Determine the [X, Y] coordinate at the center of the cell enclosing the given text.  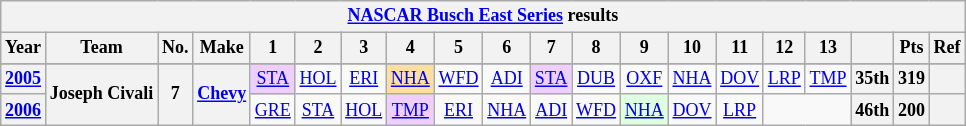
12 [784, 48]
4 [411, 48]
NASCAR Busch East Series results [483, 16]
6 [507, 48]
Year [24, 48]
No. [176, 48]
Chevy [222, 94]
3 [364, 48]
10 [692, 48]
1 [272, 48]
2005 [24, 78]
13 [828, 48]
200 [912, 110]
GRE [272, 110]
2006 [24, 110]
35th [872, 78]
46th [872, 110]
Make [222, 48]
Joseph Civali [101, 94]
11 [740, 48]
Team [101, 48]
Ref [947, 48]
2 [318, 48]
9 [644, 48]
Pts [912, 48]
5 [458, 48]
OXF [644, 78]
DUB [596, 78]
8 [596, 48]
319 [912, 78]
